Return (X, Y) of the center of cell containing provided text 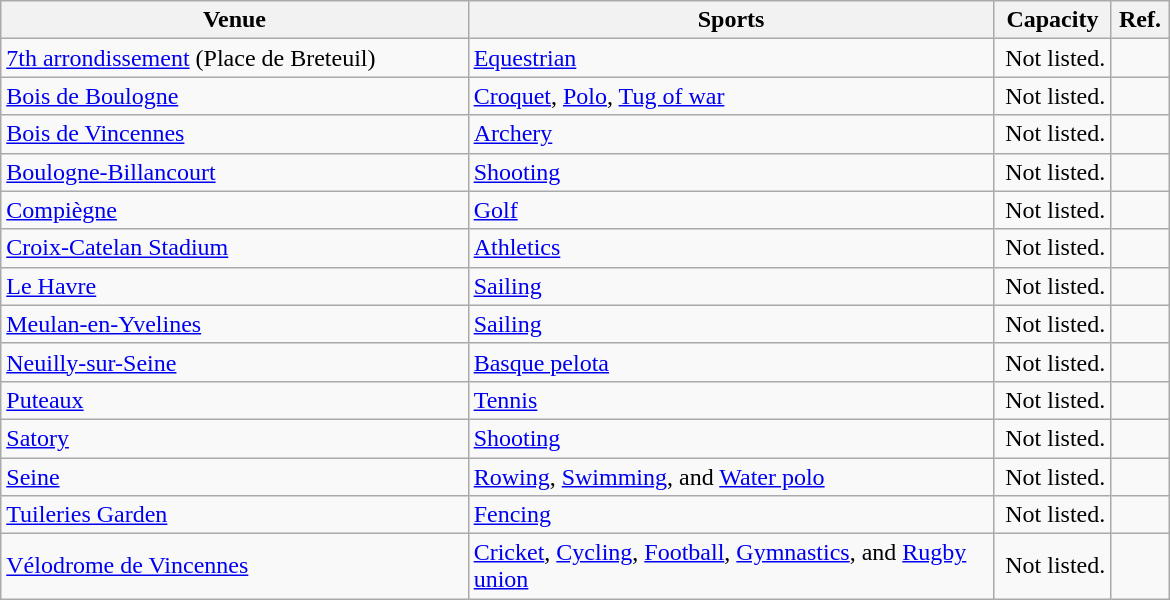
Neuilly-sur-Seine (234, 362)
Fencing (731, 515)
7th arrondissement (Place de Breteuil) (234, 58)
Vélodrome de Vincennes (234, 566)
Archery (731, 134)
Sports (731, 20)
Basque pelota (731, 362)
Bois de Vincennes (234, 134)
Bois de Boulogne (234, 96)
Tennis (731, 400)
Puteaux (234, 400)
Satory (234, 438)
Croix-Catelan Stadium (234, 248)
Equestrian (731, 58)
Compiègne (234, 210)
Venue (234, 20)
Capacity (1052, 20)
Boulogne-Billancourt (234, 172)
Tuileries Garden (234, 515)
Seine (234, 477)
Cricket, Cycling, Football, Gymnastics, and Rugby union (731, 566)
Rowing, Swimming, and Water polo (731, 477)
Meulan-en-Yvelines (234, 324)
Golf (731, 210)
Croquet, Polo, Tug of war (731, 96)
Athletics (731, 248)
Le Havre (234, 286)
Ref. (1140, 20)
